Identify which cell holds the provided text, then report its (x, y) central coordinate. 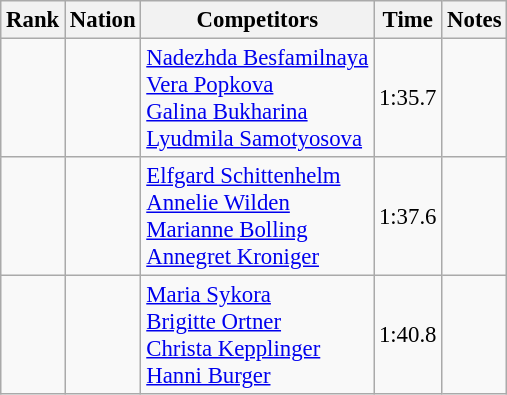
Rank (33, 20)
Notes (474, 20)
Elfgard SchittenhelmAnnelie WildenMarianne BollingAnnegret Kroniger (258, 216)
1:35.7 (408, 98)
1:37.6 (408, 216)
Nadezhda BesfamilnayaVera PopkovaGalina BukharinaLyudmila Samotyosova (258, 98)
Maria SykoraBrigitte OrtnerChrista KepplingerHanni Burger (258, 336)
Competitors (258, 20)
1:40.8 (408, 336)
Time (408, 20)
Nation (103, 20)
